Output the [x, y] coordinate of the center of the cell containing the given text.  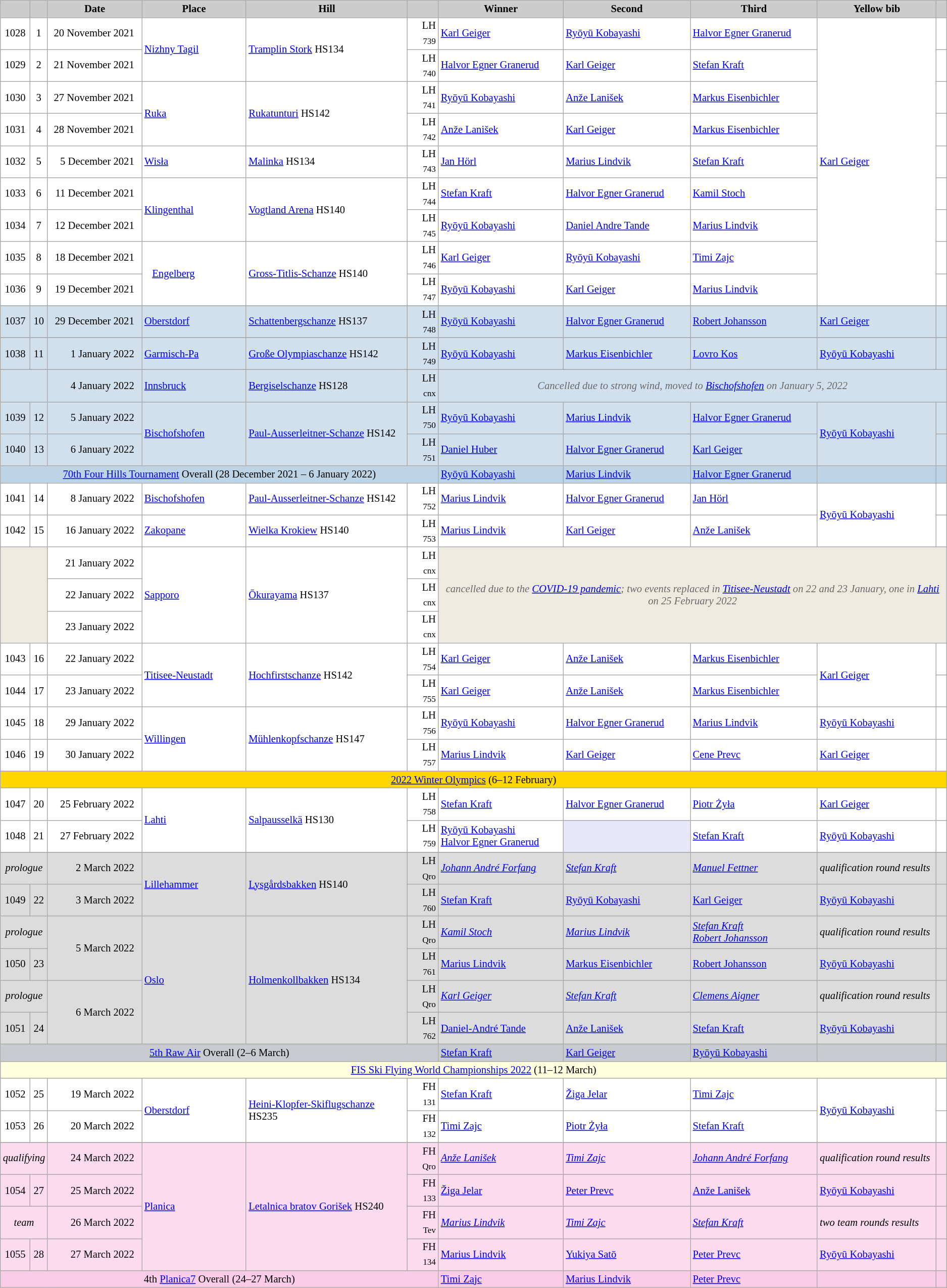
Mühlenkopfschanze HS147 [326, 739]
Zakopane [194, 531]
30 January 2022 [95, 755]
1041 [15, 498]
2 [38, 66]
LH 755 [423, 691]
Bergiselschanze HS128 [326, 385]
LH 741 [423, 97]
LH 762 [423, 1028]
Ruka [194, 113]
LH 756 [423, 723]
cancelled due to the COVID-19 pandemic; two events replaced in Titisee-Neustadt on 22 and 23 January, one in Lahti on 25 February 2022 [693, 595]
22 [38, 900]
LH 740 [423, 66]
27 March 2022 [95, 1254]
26 March 2022 [95, 1222]
12 [38, 417]
29 January 2022 [95, 723]
Titisee-Neustadt [194, 675]
LH 739 [423, 33]
1028 [15, 33]
LH 749 [423, 354]
Lovro Kos [754, 354]
LH 754 [423, 659]
LH 759 [423, 836]
27 November 2021 [95, 97]
Nizhny Tagil [194, 50]
1036 [15, 289]
Planica [194, 1207]
1 [38, 33]
1047 [15, 803]
LH 746 [423, 258]
FH 134 [423, 1254]
Clemens Aigner [754, 996]
5 December 2021 [95, 162]
Ryōyū Kobayashi Halvor Egner Granerud [501, 836]
1029 [15, 66]
3 [38, 97]
13 [38, 450]
5th Raw Air Overall (2–6 March) [219, 1053]
Rukatunturi HS142 [326, 113]
1044 [15, 691]
Winner [501, 9]
Holmenkollbakken HS134 [326, 980]
Daniel-André Tande [501, 1028]
LH 758 [423, 803]
Klingenthal [194, 209]
24 [38, 1028]
FIS Ski Flying World Championships 2022 (11–12 March) [474, 1070]
25 February 2022 [95, 803]
1033 [15, 193]
28 November 2021 [95, 129]
1031 [15, 129]
12 December 2021 [95, 225]
1030 [15, 97]
1040 [15, 450]
LH 761 [423, 964]
Lahti [194, 820]
19 December 2021 [95, 289]
Hill [326, 9]
21 November 2021 [95, 66]
Innsbruck [194, 385]
18 [38, 723]
21 [38, 836]
1049 [15, 900]
Stefan Kraft Robert Johansson [754, 932]
8 [38, 258]
Manuel Fettner [754, 868]
LH 753 [423, 531]
FH Tev [423, 1222]
Third [754, 9]
25 March 2022 [95, 1190]
LH 750 [423, 417]
28 [38, 1254]
FH 131 [423, 1094]
Willingen [194, 739]
Ōkurayama HS137 [326, 595]
Gross-Titlis-Schanze HS140 [326, 274]
1053 [15, 1126]
15 [38, 531]
FH 133 [423, 1190]
16 [38, 659]
9 [38, 289]
20 November 2021 [95, 33]
4 [38, 129]
Heini-Klopfer-Skiflugschanze HS235 [326, 1111]
Lillehammer [194, 884]
5 March 2022 [95, 948]
24 March 2022 [95, 1158]
1054 [15, 1190]
qualifying [24, 1158]
LH 745 [423, 225]
LH 742 [423, 129]
1039 [15, 417]
6 [38, 193]
Date [95, 9]
20 March 2022 [95, 1126]
team [24, 1222]
LH 760 [423, 900]
18 December 2021 [95, 258]
19 March 2022 [95, 1094]
29 December 2021 [95, 321]
Salpausselkä HS130 [326, 820]
FH 132 [423, 1126]
3 March 2022 [95, 900]
70th Four Hills Tournament Overall (28 December 2021 – 6 January 2022) [219, 474]
20 [38, 803]
Engelberg [194, 274]
Schattenbergschanze HS137 [326, 321]
1052 [15, 1094]
1045 [15, 723]
19 [38, 755]
LH 751 [423, 450]
1 January 2022 [95, 354]
5 January 2022 [95, 417]
14 [38, 498]
Daniel Andre Tande [626, 225]
16 January 2022 [95, 531]
Malinka HS134 [326, 162]
1032 [15, 162]
Oslo [194, 980]
23 [38, 964]
26 [38, 1126]
LH 752 [423, 498]
8 January 2022 [95, 498]
10 [38, 321]
1043 [15, 659]
1042 [15, 531]
LH 747 [423, 289]
Place [194, 9]
Hochfirstschanze HS142 [326, 675]
two team rounds results [877, 1222]
17 [38, 691]
7 [38, 225]
5 [38, 162]
Daniel Huber [501, 450]
27 February 2022 [95, 836]
6 March 2022 [95, 1013]
LH 743 [423, 162]
Garmisch-Pa [194, 354]
27 [38, 1190]
1034 [15, 225]
1048 [15, 836]
1050 [15, 964]
LH 757 [423, 755]
Yellow bib [877, 9]
LH 744 [423, 193]
Cancelled due to strong wind, moved to Bischofshofen on January 5, 2022 [693, 385]
Second [626, 9]
1037 [15, 321]
11 [38, 354]
Cene Prevc [754, 755]
4 January 2022 [95, 385]
2 March 2022 [95, 868]
1046 [15, 755]
1051 [15, 1028]
Vogtland Arena HS140 [326, 209]
1038 [15, 354]
4th Planica7 Overall (24–27 March) [219, 1279]
25 [38, 1094]
Tramplin Stork HS134 [326, 50]
Lysgårdsbakken HS140 [326, 884]
FH Qro [423, 1158]
2022 Winter Olympics (6–12 February) [474, 780]
1055 [15, 1254]
Letalnica bratov Gorišek HS240 [326, 1207]
1035 [15, 258]
Sapporo [194, 595]
LH 748 [423, 321]
11 December 2021 [95, 193]
6 January 2022 [95, 450]
Yukiya Satō [626, 1254]
21 January 2022 [95, 563]
Wisła [194, 162]
Große Olympiaschanze HS142 [326, 354]
Wielka Krokiew HS140 [326, 531]
